Return the [X, Y] coordinate for the center point of the cell that contains the specified text.  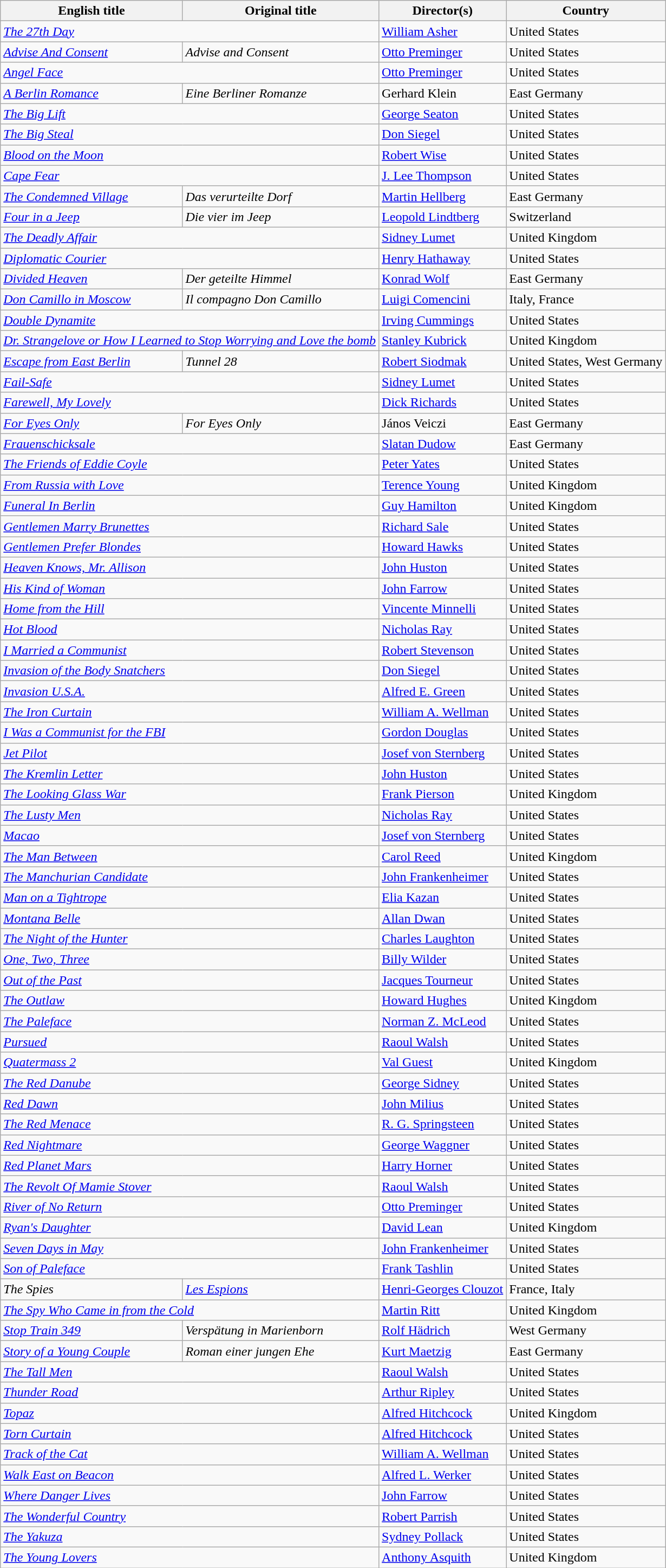
Escape from East Berlin [92, 361]
Das verurteilte Dorf [280, 196]
English title [92, 11]
Terence Young [443, 485]
Story of a Young Couple [92, 1351]
The Tall Men [190, 1372]
Allan Dwan [443, 918]
Die vier im Jeep [280, 217]
Divided Heaven [92, 279]
The Paleface [190, 1021]
Charles Laughton [443, 939]
The Condemned Village [92, 196]
River of No Return [190, 1207]
Switzerland [586, 217]
Der geteilte Himmel [280, 279]
Arthur Ripley [443, 1392]
A Berlin Romance [92, 93]
Dick Richards [443, 403]
Cape Fear [190, 176]
Invasion U.S.A. [190, 691]
The Kremlin Letter [190, 774]
Director(s) [443, 11]
Henri-Georges Clouzot [443, 1290]
Dr. Strangelove or How I Learned to Stop Worrying and Love the bomb [190, 341]
Harry Horner [443, 1165]
Montana Belle [190, 918]
Frank Pierson [443, 794]
Invasion of the Body Snatchers [190, 671]
Konrad Wolf [443, 279]
Jacques Tourneur [443, 980]
Macao [190, 835]
Out of the Past [190, 980]
Tunnel 28 [280, 361]
Advise and Consent [280, 52]
Topaz [190, 1413]
Kurt Maetzig [443, 1351]
Man on a Tightrope [190, 897]
Torn Curtain [190, 1434]
Original title [280, 11]
Irving Cummings [443, 320]
Red Dawn [190, 1104]
Slatan Dudow [443, 444]
Peter Yates [443, 464]
From Russia with Love [190, 485]
Funeral In Berlin [190, 506]
Don Camillo in Moscow [92, 300]
The Man Between [190, 856]
Frauenschicksale [190, 444]
Gentlemen Prefer Blondes [190, 547]
Howard Hughes [443, 1001]
Roman einer jungen Ehe [280, 1351]
George Seaton [443, 114]
Val Guest [443, 1062]
John Milius [443, 1104]
Verspätung in Marienborn [280, 1331]
Thunder Road [190, 1392]
The Lusty Men [190, 815]
The Wonderful Country [190, 1516]
Norman Z. McLeod [443, 1021]
Sydney Pollack [443, 1537]
The Iron Curtain [190, 712]
Leopold Lindtberg [443, 217]
Jet Pilot [190, 753]
J. Lee Thompson [443, 176]
János Veiczi [443, 423]
Diplomatic Courier [190, 258]
I Was a Communist for the FBI [190, 733]
The Big Lift [190, 114]
The Friends of Eddie Coyle [190, 464]
Robert Stevenson [443, 650]
Frank Tashlin [443, 1269]
Elia Kazan [443, 897]
The Manchurian Candidate [190, 877]
Anthony Asquith [443, 1557]
R. G. Springsteen [443, 1124]
Where Danger Lives [190, 1495]
Gentlemen Marry Brunettes [190, 526]
Gerhard Klein [443, 93]
Son of Paleface [190, 1269]
United States, West Germany [586, 361]
William Asher [443, 31]
Ryan's Daughter [190, 1227]
Double Dynamite [190, 320]
Luigi Comencini [443, 300]
Hot Blood [190, 630]
The Outlaw [190, 1001]
The Yakuza [190, 1537]
Home from the Hill [190, 609]
Red Planet Mars [190, 1165]
The Red Danube [190, 1083]
Vincente Minnelli [443, 609]
Track of the Cat [190, 1454]
The Young Lovers [190, 1557]
The Big Steal [190, 134]
The Spy Who Came in from the Cold [190, 1310]
Billy Wilder [443, 960]
Alfred L. Werker [443, 1475]
The Revolt Of Mamie Stover [190, 1186]
Advise And Consent [92, 52]
Four in a Jeep [92, 217]
Heaven Knows, Mr. Allison [190, 567]
Il compagno Don Camillo [280, 300]
The Red Menace [190, 1124]
Italy, France [586, 300]
Angel Face [190, 73]
The Spies [92, 1290]
Robert Parrish [443, 1516]
Howard Hawks [443, 547]
Pursued [190, 1042]
David Lean [443, 1227]
Robert Siodmak [443, 361]
France, Italy [586, 1290]
Martin Hellberg [443, 196]
Red Nightmare [190, 1145]
Farewell, My Lovely [190, 403]
Robert Wise [443, 155]
Walk East on Beacon [190, 1475]
Carol Reed [443, 856]
The 27th Day [190, 31]
Eine Berliner Romanze [280, 93]
Martin Ritt [443, 1310]
Guy Hamilton [443, 506]
Country [586, 11]
Richard Sale [443, 526]
I Married a Communist [190, 650]
One, Two, Three [190, 960]
Alfred E. Green [443, 691]
Quatermass 2 [190, 1062]
Henry Hathaway [443, 258]
Rolf Hädrich [443, 1331]
His Kind of Woman [190, 588]
George Waggner [443, 1145]
Les Espions [280, 1290]
West Germany [586, 1331]
Gordon Douglas [443, 733]
Blood on the Moon [190, 155]
Fail-Safe [190, 382]
Seven Days in May [190, 1248]
The Deadly Affair [190, 237]
Stop Train 349 [92, 1331]
The Night of the Hunter [190, 939]
George Sidney [443, 1083]
The Looking Glass War [190, 794]
Stanley Kubrick [443, 341]
